Capture the cell that displays the provided text and extract its (X, Y) central coordinate. 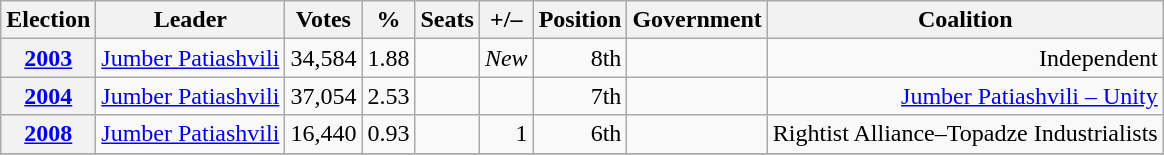
Government (697, 20)
1 (506, 134)
Jumber Patiashvili – Unity (965, 96)
1.88 (388, 58)
Election (48, 20)
2003 (48, 58)
8th (580, 58)
Leader (190, 20)
Coalition (965, 20)
16,440 (324, 134)
2004 (48, 96)
34,584 (324, 58)
Independent (965, 58)
7th (580, 96)
6th (580, 134)
Rightist Alliance–Topadze Industrialists (965, 134)
2008 (48, 134)
37,054 (324, 96)
% (388, 20)
+/– (506, 20)
New (506, 58)
Votes (324, 20)
0.93 (388, 134)
Position (580, 20)
Seats (447, 20)
2.53 (388, 96)
